Extract the (X, Y) coordinate from the center of the cell holding the provided text.  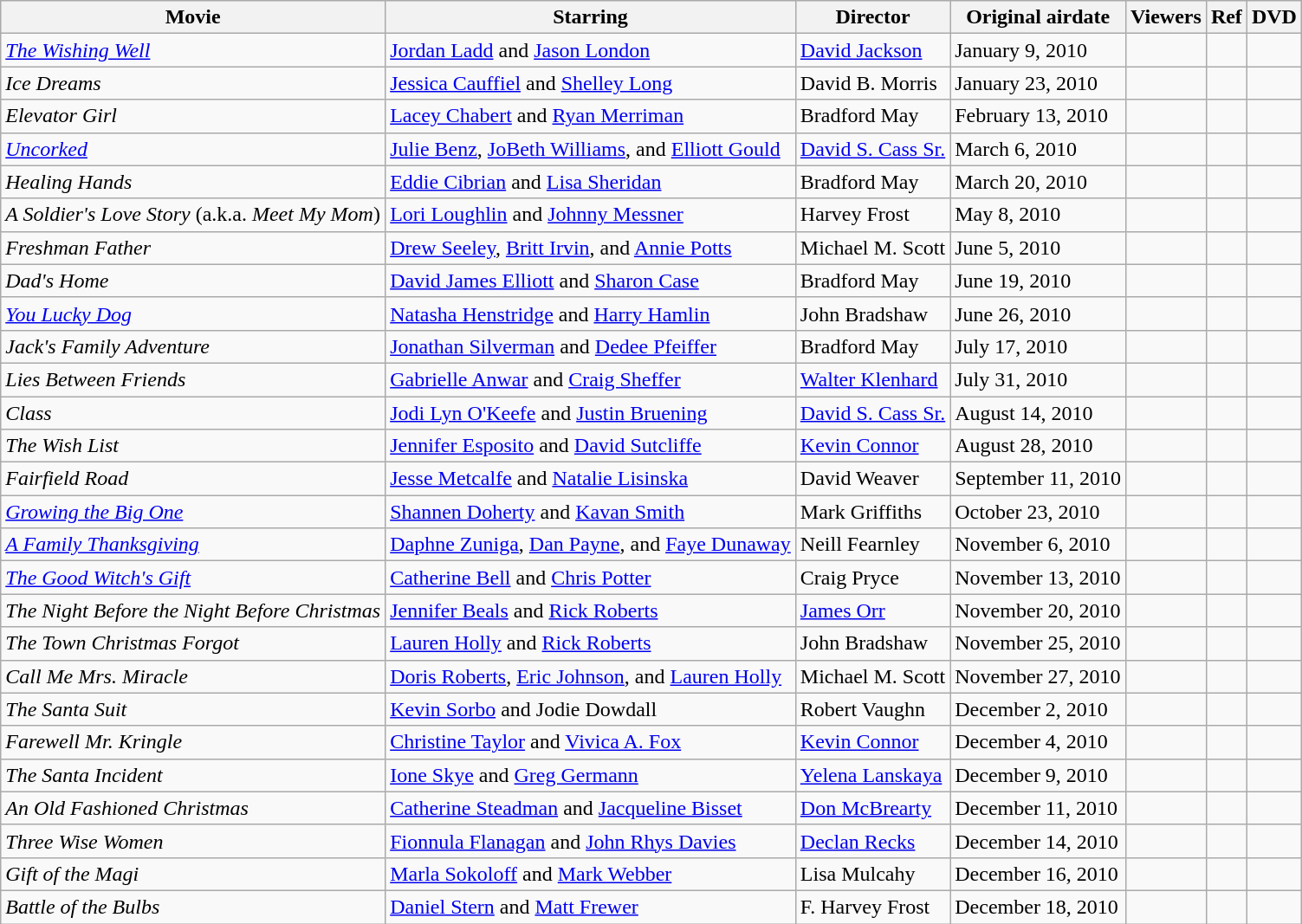
Uncorked (193, 149)
September 11, 2010 (1038, 479)
June 5, 2010 (1038, 248)
November 13, 2010 (1038, 578)
Lauren Holly and Rick Roberts (591, 643)
August 28, 2010 (1038, 446)
Lisa Mulcahy (872, 874)
Doris Roberts, Eric Johnson, and Lauren Holly (591, 676)
The Santa Incident (193, 775)
Jessica Cauffiel and Shelley Long (591, 83)
Eddie Cibrian and Lisa Sheridan (591, 182)
Fairfield Road (193, 479)
James Orr (872, 611)
December 18, 2010 (1038, 907)
January 9, 2010 (1038, 50)
Class (193, 413)
Jodi Lyn O'Keefe and Justin Bruening (591, 413)
December 16, 2010 (1038, 874)
Lori Loughlin and Johnny Messner (591, 215)
Catherine Steadman and Jacqueline Bisset (591, 808)
Jennifer Beals and Rick Roberts (591, 611)
Jesse Metcalfe and Natalie Lisinska (591, 479)
December 11, 2010 (1038, 808)
August 14, 2010 (1038, 413)
Daniel Stern and Matt Frewer (591, 907)
Battle of the Bulbs (193, 907)
July 31, 2010 (1038, 379)
Harvey Frost (872, 215)
March 6, 2010 (1038, 149)
Declan Recks (872, 841)
Movie (193, 17)
An Old Fashioned Christmas (193, 808)
Lies Between Friends (193, 379)
Drew Seeley, Britt Irvin, and Annie Potts (591, 248)
Marla Sokoloff and Mark Webber (591, 874)
The Santa Suit (193, 709)
Call Me Mrs. Miracle (193, 676)
Viewers (1166, 17)
February 13, 2010 (1038, 116)
Lacey Chabert and Ryan Merriman (591, 116)
Robert Vaughn (872, 709)
You Lucky Dog (193, 313)
Kevin Sorbo and Jodie Dowdall (591, 709)
Gift of the Magi (193, 874)
Shannen Doherty and Kavan Smith (591, 512)
March 20, 2010 (1038, 182)
David Weaver (872, 479)
Ice Dreams (193, 83)
Original airdate (1038, 17)
Healing Hands (193, 182)
Farewell Mr. Kringle (193, 742)
Craig Pryce (872, 578)
Julie Benz, JoBeth Williams, and Elliott Gould (591, 149)
Natasha Henstridge and Harry Hamlin (591, 313)
Growing the Big One (193, 512)
June 19, 2010 (1038, 281)
October 23, 2010 (1038, 512)
Freshman Father (193, 248)
Jack's Family Adventure (193, 346)
Three Wise Women (193, 841)
November 20, 2010 (1038, 611)
David B. Morris (872, 83)
The Wishing Well (193, 50)
Christine Taylor and Vivica A. Fox (591, 742)
December 14, 2010 (1038, 841)
Ione Skye and Greg Germann (591, 775)
Walter Klenhard (872, 379)
Fionnula Flanagan and John Rhys Davies (591, 841)
Dad's Home (193, 281)
Catherine Bell and Chris Potter (591, 578)
Daphne Zuniga, Dan Payne, and Faye Dunaway (591, 545)
December 9, 2010 (1038, 775)
November 6, 2010 (1038, 545)
December 4, 2010 (1038, 742)
Don McBrearty (872, 808)
December 2, 2010 (1038, 709)
Ref (1227, 17)
Elevator Girl (193, 116)
Starring (591, 17)
A Family Thanksgiving (193, 545)
Jordan Ladd and Jason London (591, 50)
A Soldier's Love Story (a.k.a. Meet My Mom) (193, 215)
The Town Christmas Forgot (193, 643)
Director (872, 17)
June 26, 2010 (1038, 313)
The Night Before the Night Before Christmas (193, 611)
January 23, 2010 (1038, 83)
DVD (1273, 17)
Mark Griffiths (872, 512)
Jonathan Silverman and Dedee Pfeiffer (591, 346)
May 8, 2010 (1038, 215)
November 27, 2010 (1038, 676)
Neill Fearnley (872, 545)
Yelena Lanskaya (872, 775)
November 25, 2010 (1038, 643)
The Good Witch's Gift (193, 578)
David James Elliott and Sharon Case (591, 281)
F. Harvey Frost (872, 907)
July 17, 2010 (1038, 346)
Jennifer Esposito and David Sutcliffe (591, 446)
David Jackson (872, 50)
Gabrielle Anwar and Craig Sheffer (591, 379)
The Wish List (193, 446)
